Return [x, y] of the center of cell containing provided text 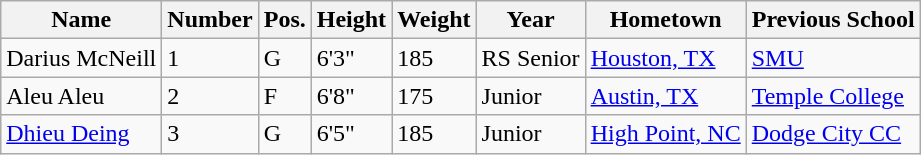
Dodge City CC [833, 134]
Austin, TX [666, 96]
SMU [833, 58]
Number [210, 20]
High Point, NC [666, 134]
Name [82, 20]
Temple College [833, 96]
175 [434, 96]
Darius McNeill [82, 58]
3 [210, 134]
F [284, 96]
6'3" [351, 58]
Dhieu Deing [82, 134]
Year [530, 20]
6'8" [351, 96]
Weight [434, 20]
1 [210, 58]
Height [351, 20]
Houston, TX [666, 58]
6'5" [351, 134]
Pos. [284, 20]
Aleu Aleu [82, 96]
RS Senior [530, 58]
Hometown [666, 20]
2 [210, 96]
Previous School [833, 20]
